Return [x, y] of the center of cell containing provided text 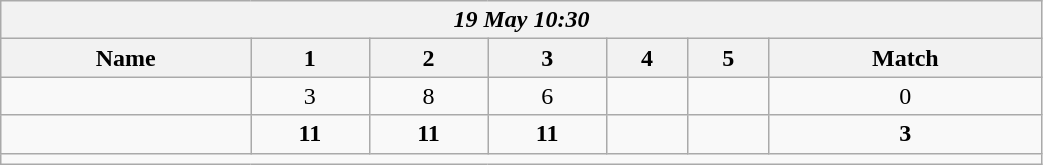
19 May 10:30 [522, 20]
Name [126, 58]
5 [728, 58]
0 [906, 96]
6 [548, 96]
Match [906, 58]
2 [428, 58]
8 [428, 96]
4 [648, 58]
1 [310, 58]
